Detect which cell encompasses the target text, then output its [x, y] center coordinate. 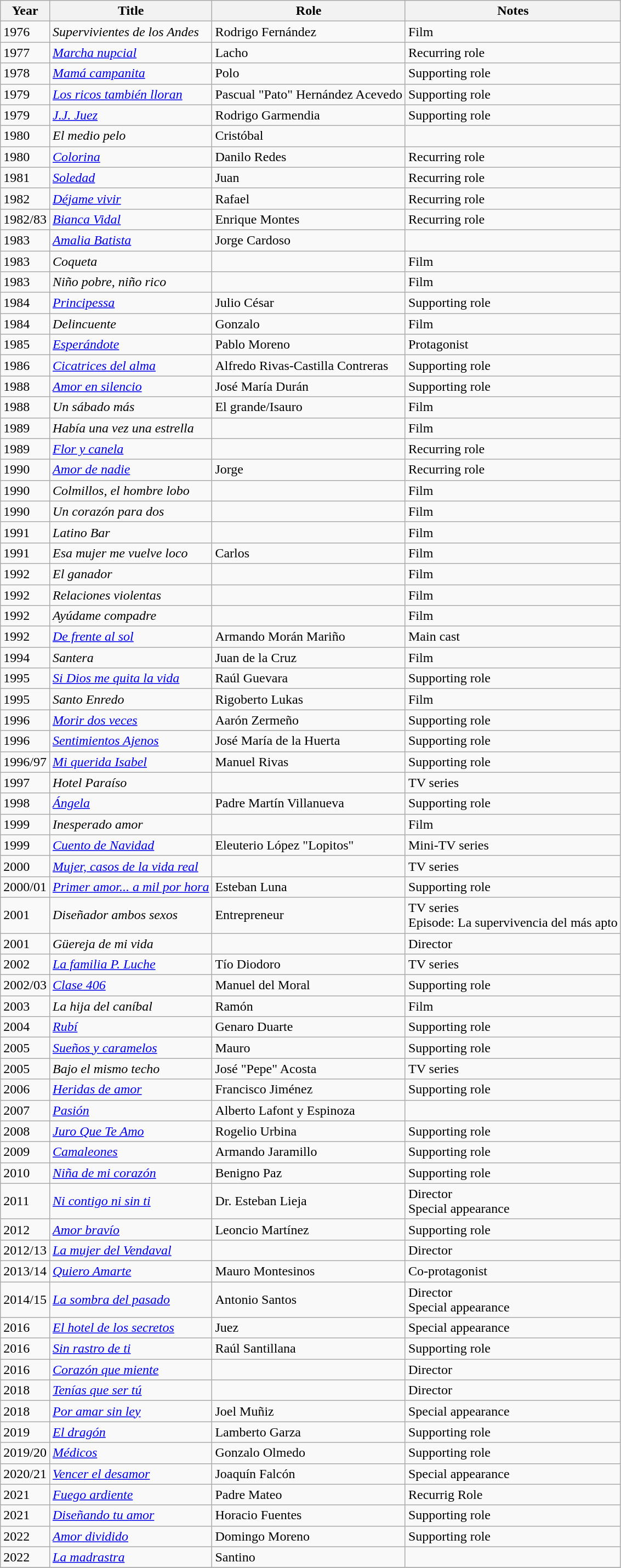
Un corazón para dos [130, 511]
Lamberto Garza [309, 1432]
Colorina [130, 157]
2011 [25, 1201]
Pasión [130, 1110]
Camaleones [130, 1152]
2019 [25, 1432]
Niña de mi corazón [130, 1173]
Co-protagonist [513, 1271]
2002 [25, 965]
Ni contigo ni sin ti [130, 1201]
Cicatrices del alma [130, 366]
Marcha nupcial [130, 53]
Rubí [130, 1027]
José María de la Huerta [309, 741]
Main cast [513, 637]
Amor bravío [130, 1229]
2020/21 [25, 1474]
Clase 406 [130, 985]
Hotel Paraíso [130, 783]
Benigno Paz [309, 1173]
Bianca Vidal [130, 219]
2006 [25, 1090]
2012/13 [25, 1250]
Mujer, casos de la vida real [130, 866]
Padre Mateo [309, 1495]
Role [309, 11]
Rigoberto Lukas [309, 699]
1978 [25, 73]
Ángela [130, 803]
1976 [25, 32]
La mujer del Vendaval [130, 1250]
Primer amor... a mil por hora [130, 887]
Había una vez una estrella [130, 428]
1997 [25, 783]
Santo Enredo [130, 699]
Armando Morán Mariño [309, 637]
Gonzalo [309, 324]
2000/01 [25, 887]
Esa mujer me vuelve loco [130, 553]
Manuel Rivas [309, 762]
Vencer el desamor [130, 1474]
Carlos [309, 553]
Joaquín Falcón [309, 1474]
El ganador [130, 574]
Ramón [309, 1006]
La familia P. Luche [130, 965]
Morir dos veces [130, 720]
Joel Muñiz [309, 1411]
Si Dios me quita la vida [130, 678]
Jorge [309, 470]
Médicos [130, 1453]
Güereja de mi vida [130, 943]
Tenías que ser tú [130, 1390]
Coqueta [130, 261]
Quiero Amarte [130, 1271]
Mauro Montesinos [309, 1271]
Manuel del Moral [309, 985]
Sentimientos Ajenos [130, 741]
1977 [25, 53]
Supervivientes de los Andes [130, 32]
Rafael [309, 198]
1982/83 [25, 219]
Rodrigo Fernández [309, 32]
Alfredo Rivas-Castilla Contreras [309, 366]
La madrastra [130, 1557]
Genaro Duarte [309, 1027]
Enrique Montes [309, 219]
2012 [25, 1229]
Por amar sin ley [130, 1411]
1998 [25, 803]
Recurrig Role [513, 1495]
Antonio Santos [309, 1299]
2014/15 [25, 1299]
Santino [309, 1557]
1981 [25, 178]
Amor dividido [130, 1536]
Mini-TV series [513, 845]
Niño pobre, niño rico [130, 282]
Sin rastro de ti [130, 1349]
Entrepreneur [309, 915]
Padre Martín Villanueva [309, 803]
Soledad [130, 178]
Heridas de amor [130, 1090]
Juan [309, 178]
Esperándote [130, 345]
Raúl Guevara [309, 678]
Tío Diodoro [309, 965]
José "Pepe" Acosta [309, 1069]
Alberto Lafont y Espinoza [309, 1110]
Lacho [309, 53]
Ayúdame compadre [130, 616]
1982 [25, 198]
1986 [25, 366]
2019/20 [25, 1453]
Mi querida Isabel [130, 762]
Cristóbal [309, 136]
Year [25, 11]
1994 [25, 658]
De frente al sol [130, 637]
Diseñando tu amor [130, 1515]
Jorge Cardoso [309, 240]
TV seriesEpisode: La supervivencia del más apto [513, 915]
Principessa [130, 303]
El grande/Isauro [309, 407]
Juan de la Cruz [309, 658]
2007 [25, 1110]
Leoncio Martínez [309, 1229]
Pascual "Pato" Hernández Acevedo [309, 94]
Flor y canela [130, 449]
Domingo Moreno [309, 1536]
2008 [25, 1131]
Mamá campanita [130, 73]
Latino Bar [130, 532]
Relaciones violentas [130, 595]
2004 [25, 1027]
Amor de nadie [130, 470]
Amalia Batista [130, 240]
2013/14 [25, 1271]
2010 [25, 1173]
Un sábado más [130, 407]
Raúl Santillana [309, 1349]
Polo [309, 73]
Gonzalo Olmedo [309, 1453]
1996/97 [25, 762]
El medio pelo [130, 136]
Armando Jaramillo [309, 1152]
Los ricos también lloran [130, 94]
2000 [25, 866]
José María Durán [309, 386]
Danilo Redes [309, 157]
El dragón [130, 1432]
J.J. Juez [130, 115]
Mauro [309, 1048]
Cuento de Navidad [130, 845]
Francisco Jiménez [309, 1090]
Protagonist [513, 345]
Corazón que miente [130, 1370]
Santera [130, 658]
Notes [513, 11]
Bajo el mismo techo [130, 1069]
El hotel de los secretos [130, 1328]
Esteban Luna [309, 887]
La hija del caníbal [130, 1006]
Inesperado amor [130, 824]
Amor en silencio [130, 386]
Déjame vivir [130, 198]
Colmillos, el hombre lobo [130, 491]
1985 [25, 345]
2002/03 [25, 985]
Pablo Moreno [309, 345]
Diseñador ambos sexos [130, 915]
Julio César [309, 303]
Rogelio Urbina [309, 1131]
2009 [25, 1152]
La sombra del pasado [130, 1299]
Juez [309, 1328]
Aarón Zermeño [309, 720]
Title [130, 11]
Rodrigo Garmendia [309, 115]
Horacio Fuentes [309, 1515]
Eleuterio López "Lopitos" [309, 845]
2003 [25, 1006]
Delincuente [130, 324]
Dr. Esteban Lieja [309, 1201]
Fuego ardiente [130, 1495]
Juro Que Te Amo [130, 1131]
Sueños y caramelos [130, 1048]
